Capture the cell that displays the provided text and extract its (x, y) central coordinate. 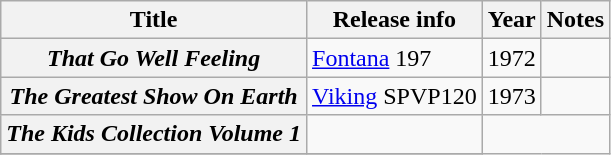
1972 (512, 58)
Release info (395, 20)
That Go Well Feeling (154, 58)
The Kids Collection Volume 1 (154, 134)
Year (512, 20)
Viking SPVP120 (395, 96)
1973 (512, 96)
Title (154, 20)
Notes (575, 20)
Fontana 197 (395, 58)
The Greatest Show On Earth (154, 96)
